Determine the [x, y] coordinate at the center of the cell enclosing the given text.  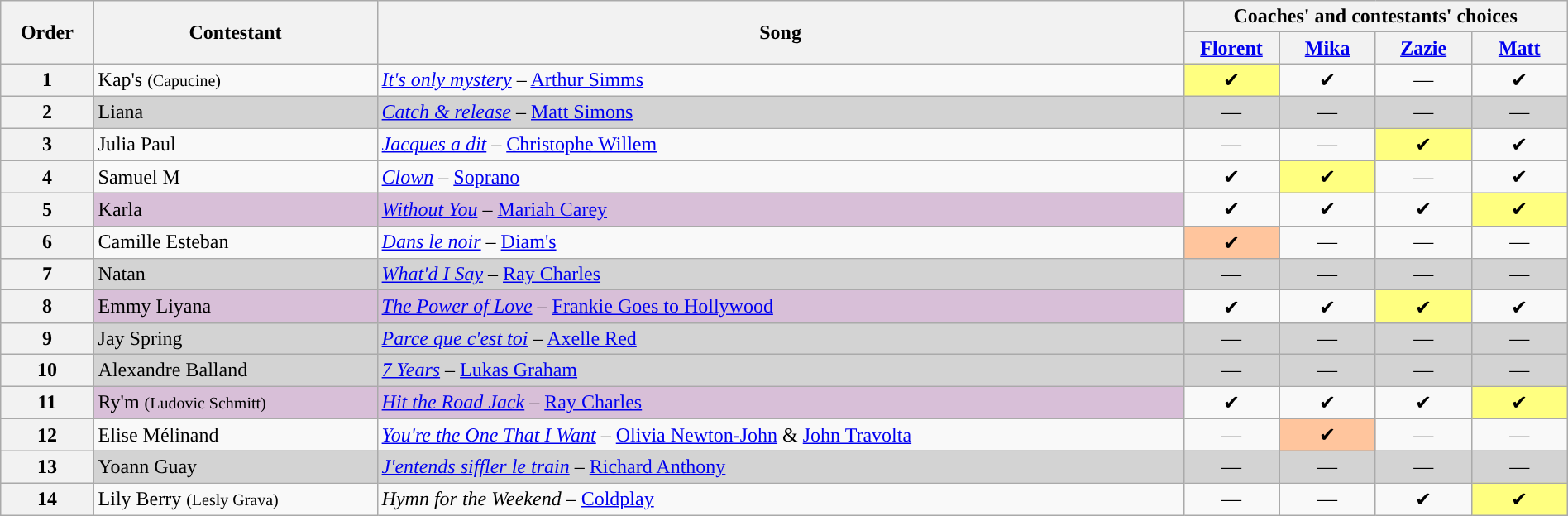
Alexandre Balland [235, 370]
Dans le noir – Diam's [781, 242]
Florent [1231, 48]
Jay Spring [235, 338]
You're the One That I Want – Olivia Newton-John & John Travolta [781, 435]
14 [47, 499]
Order [47, 32]
Coaches' and contestants' choices [1375, 17]
10 [47, 370]
3 [47, 144]
4 [47, 177]
Contestant [235, 32]
7 [47, 275]
Hymn for the Weekend – Coldplay [781, 499]
The Power of Love – Frankie Goes to Hollywood [781, 307]
Natan [235, 275]
Karla [235, 210]
Mika [1327, 48]
Elise Mélinand [235, 435]
Samuel M [235, 177]
Clown – Soprano [781, 177]
5 [47, 210]
12 [47, 435]
2 [47, 112]
Lily Berry (Lesly Grava) [235, 499]
7 Years – Lukas Graham [781, 370]
Catch & release – Matt Simons [781, 112]
Hit the Road Jack – Ray Charles [781, 402]
Matt [1519, 48]
Jacques a dit – Christophe Willem [781, 144]
What'd I Say – Ray Charles [781, 275]
Ry'm (Ludovic Schmitt) [235, 402]
Zazie [1423, 48]
Song [781, 32]
J'entends siffler le train – Richard Anthony [781, 467]
Emmy Liyana [235, 307]
Julia Paul [235, 144]
Camille Esteban [235, 242]
Without You – Mariah Carey [781, 210]
Yoann Guay [235, 467]
Liana [235, 112]
6 [47, 242]
Kap's (Capucine) [235, 80]
It's only mystery – Arthur Simms [781, 80]
8 [47, 307]
Parce que c'est toi – Axelle Red [781, 338]
13 [47, 467]
11 [47, 402]
1 [47, 80]
9 [47, 338]
